From the cell containing the given text, extract its center point as [X, Y] coordinate. 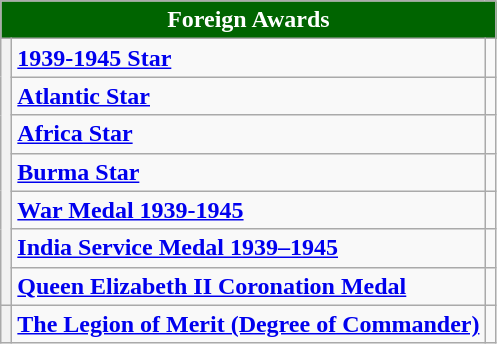
The Legion of Merit (Degree of Commander) [248, 324]
1939-1945 Star [248, 58]
Foreign Awards [248, 20]
Africa Star [248, 134]
Queen Elizabeth II Coronation Medal [248, 286]
India Service Medal 1939–1945 [248, 248]
Burma Star [248, 172]
Atlantic Star [248, 96]
War Medal 1939-1945 [248, 210]
